Return the (x, y) coordinate for the center point of the cell that contains the specified text.  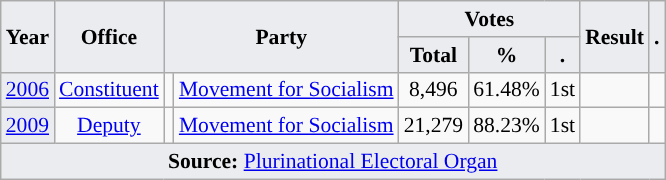
Votes (490, 19)
Deputy (109, 126)
Year (28, 36)
Total (434, 55)
Result (614, 36)
2009 (28, 126)
Party (282, 36)
61.48% (506, 90)
8,496 (434, 90)
2006 (28, 90)
Constituent (109, 90)
Office (109, 36)
88.23% (506, 126)
Source: Plurinational Electoral Organ (333, 162)
% (506, 55)
21,279 (434, 126)
